Identify which cell holds the provided text, then report its [x, y] central coordinate. 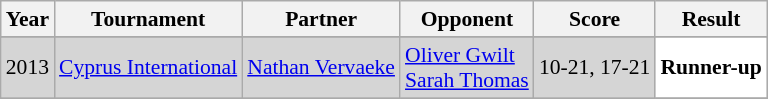
Opponent [467, 19]
10-21, 17-21 [595, 68]
Runner-up [710, 68]
Score [595, 19]
Year [28, 19]
Nathan Vervaeke [321, 68]
Cyprus International [148, 68]
Result [710, 19]
Tournament [148, 19]
2013 [28, 68]
Partner [321, 19]
Oliver Gwilt Sarah Thomas [467, 68]
